Search for the cell housing the specified text and yield its [x, y] center coordinate. 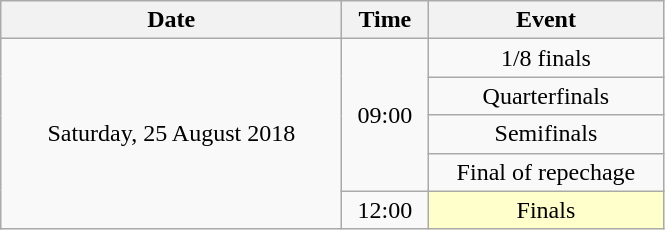
1/8 finals [546, 58]
Quarterfinals [546, 96]
12:00 [385, 210]
Saturday, 25 August 2018 [172, 134]
Event [546, 20]
09:00 [385, 115]
Semifinals [546, 134]
Final of repechage [546, 172]
Date [172, 20]
Time [385, 20]
Finals [546, 210]
